Search for the cell housing the specified text and yield its [x, y] center coordinate. 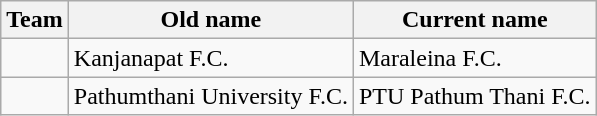
Kanjanapat F.C. [210, 58]
Current name [474, 20]
Pathumthani University F.C. [210, 96]
PTU Pathum Thani F.C. [474, 96]
Maraleina F.C. [474, 58]
Old name [210, 20]
Team [35, 20]
